Identify which cell holds the provided text, then report its (X, Y) central coordinate. 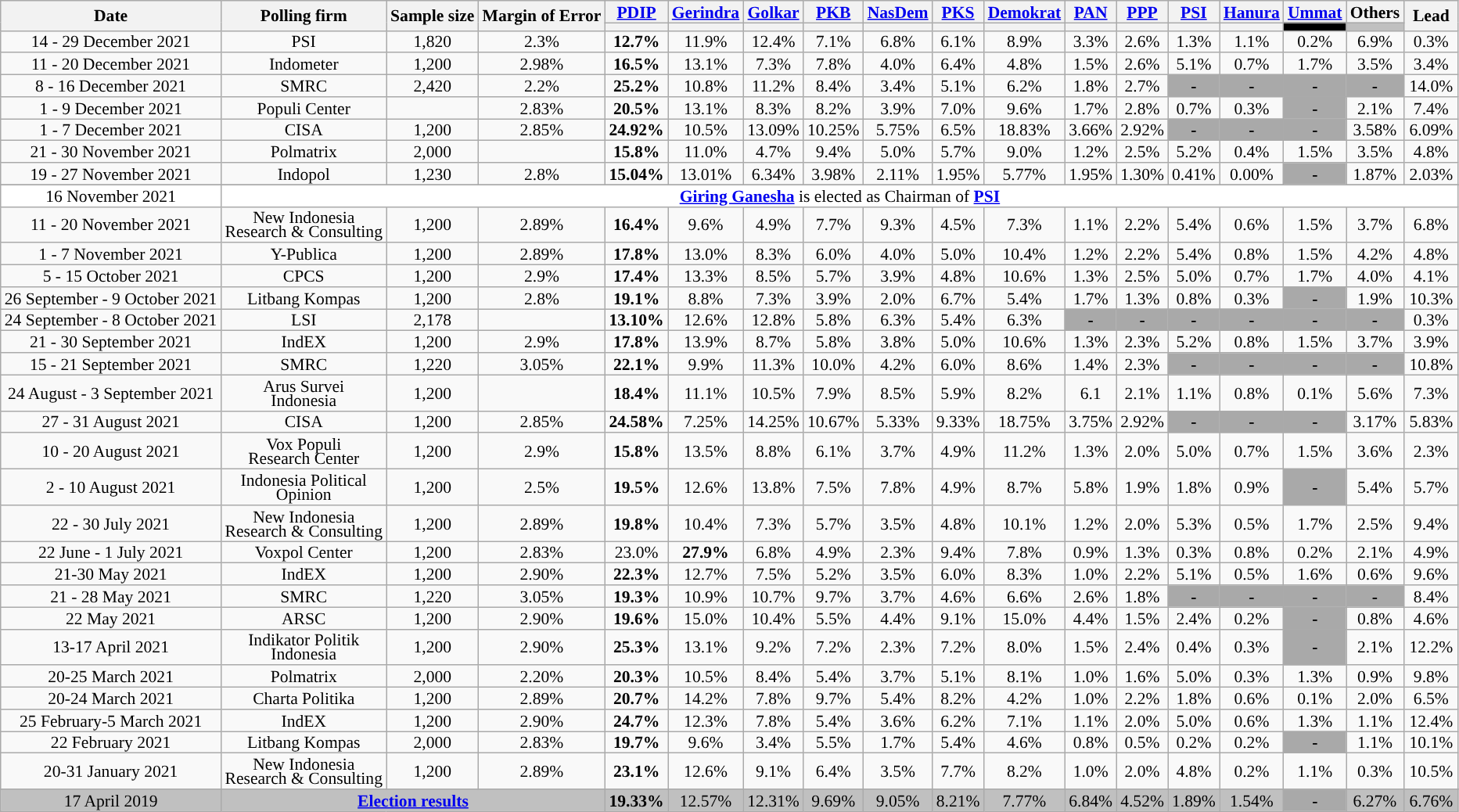
2 - 10 August 2021 (111, 487)
Margin of Error (541, 16)
14 - 29 December 2021 (111, 41)
8.9% (1025, 41)
5.75% (898, 130)
20-24 March 2021 (111, 699)
Populi Center (304, 108)
24.58% (636, 422)
5.6% (1375, 393)
10.67% (834, 422)
2,420 (432, 86)
13.10% (636, 320)
25 February-5 March 2021 (111, 720)
10.7% (773, 596)
12.3% (706, 720)
Arus SurveiIndonesia (304, 393)
19.33% (636, 800)
2.20% (541, 677)
15.04% (636, 174)
20.3% (636, 677)
5.83% (1431, 422)
5.3% (1194, 523)
22.1% (636, 364)
11.9% (706, 41)
Polling firm (304, 16)
13.01% (706, 174)
1.89% (1194, 800)
23.1% (636, 771)
12.31% (773, 800)
3.75% (1091, 422)
7.77% (1025, 800)
3.8% (898, 342)
21 - 30 November 2021 (111, 152)
20.7% (636, 699)
PKB (834, 12)
19.3% (636, 596)
12.57% (706, 800)
9.0% (1025, 152)
CPCS (304, 276)
8.0% (1025, 647)
3.98% (834, 174)
12.2% (1431, 647)
13-17 April 2021 (111, 647)
14.2% (706, 699)
1 - 9 December 2021 (111, 108)
Indopol (304, 174)
11.1% (706, 393)
24.92% (636, 130)
0.41% (1194, 174)
Hanura (1252, 12)
14.25% (773, 422)
25.3% (636, 647)
22 June - 1 July 2021 (111, 552)
8.1% (1025, 677)
22 - 30 July 2021 (111, 523)
9.3% (898, 225)
Indikator PolitikIndonesia (304, 647)
27.9% (706, 552)
19 - 27 November 2021 (111, 174)
5.77% (1025, 174)
9.9% (706, 364)
23.0% (636, 552)
Indometer (304, 64)
20.5% (636, 108)
3.58% (1375, 130)
3.3% (1091, 41)
22 May 2021 (111, 618)
11 - 20 November 2021 (111, 225)
19.7% (636, 742)
Date (111, 16)
19.5% (636, 487)
Election results (413, 800)
3.66% (1091, 130)
10 - 20 August 2021 (111, 451)
PKS (958, 12)
6.1 (1091, 393)
20-25 March 2021 (111, 677)
15 - 21 September 2021 (111, 364)
4.52% (1142, 800)
11 - 20 December 2021 (111, 64)
1,820 (432, 41)
22 February 2021 (111, 742)
Others (1375, 12)
18.83% (1025, 130)
20-31 January 2021 (111, 771)
11.0% (706, 152)
10.25% (834, 130)
Indonesia PoliticalOpinion (304, 487)
13.0% (706, 254)
PAN (1091, 12)
14.0% (1431, 86)
19.1% (636, 298)
7.0% (958, 108)
9.8% (1431, 677)
2.7% (1142, 86)
Demokrat (1025, 12)
Charta Politika (304, 699)
Y-Publica (304, 254)
10.3% (1431, 298)
24 August - 3 September 2021 (111, 393)
6.6% (1025, 596)
8.6% (1025, 364)
13.8% (773, 487)
6.9% (1375, 41)
13.5% (706, 451)
6.84% (1091, 800)
5.33% (898, 422)
4.1% (1431, 276)
0.00% (1252, 174)
Vox PopuliResearch Center (304, 451)
12.8% (773, 320)
5 - 15 October 2021 (111, 276)
13.3% (706, 276)
2.98% (541, 64)
5.9% (958, 393)
7.4% (1431, 108)
8 - 16 December 2021 (111, 86)
21-30 May 2021 (111, 574)
1.54% (1252, 800)
16.4% (636, 225)
21 - 30 September 2021 (111, 342)
9.69% (834, 800)
Gerindra (706, 12)
Ummat (1315, 12)
ARSC (304, 618)
Sample size (432, 16)
Giring Ganesha is elected as Chairman of PSI (839, 196)
1 - 7 December 2021 (111, 130)
6.34% (773, 174)
2.03% (1431, 174)
13.9% (706, 342)
16.5% (636, 64)
6.09% (1431, 130)
9.05% (898, 800)
6.76% (1431, 800)
22.3% (636, 574)
21 - 28 May 2021 (111, 596)
19.6% (636, 618)
10.0% (834, 364)
24 September - 8 October 2021 (111, 320)
1.87% (1375, 174)
1,230 (432, 174)
4.7% (773, 152)
7.9% (834, 393)
17 April 2019 (111, 800)
9.33% (958, 422)
1.4% (1091, 364)
6.7% (958, 298)
3.17% (1375, 422)
LSI (304, 320)
Golkar (773, 12)
19.8% (636, 523)
26 September - 9 October 2021 (111, 298)
PPP (1142, 12)
11.3% (773, 364)
7.25% (706, 422)
PDIP (636, 12)
16 November 2021 (111, 196)
2.11% (898, 174)
Lead (1431, 16)
NasDem (898, 12)
24.7% (636, 720)
10.9% (706, 596)
4.5% (958, 225)
25.2% (636, 86)
13.09% (773, 130)
18.75% (1025, 422)
18.4% (636, 393)
2,178 (432, 320)
1 - 7 November 2021 (111, 254)
6.27% (1375, 800)
27 - 31 August 2021 (111, 422)
8.21% (958, 800)
17.4% (636, 276)
1.30% (1142, 174)
Voxpol Center (304, 552)
9.2% (773, 647)
